Determine the (X, Y) coordinate at the center of the cell enclosing the given text.  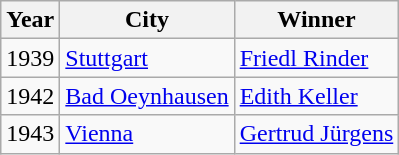
Winner (316, 20)
1942 (30, 96)
Friedl Rinder (316, 58)
Gertrud Jürgens (316, 134)
1943 (30, 134)
Stuttgart (147, 58)
Bad Oeynhausen (147, 96)
Year (30, 20)
City (147, 20)
1939 (30, 58)
Vienna (147, 134)
Edith Keller (316, 96)
